Return the [X, Y] coordinate for the center point of the cell that contains the specified text.  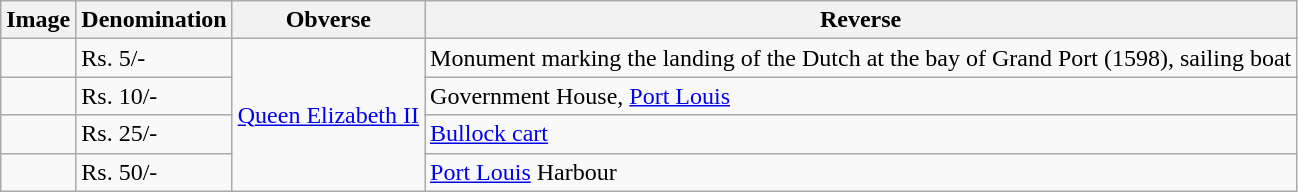
Rs. 25/- [154, 134]
Image [38, 20]
Port Louis Harbour [861, 172]
Queen Elizabeth II [328, 115]
Rs. 50/- [154, 172]
Reverse [861, 20]
Rs. 5/- [154, 58]
Rs. 10/- [154, 96]
Monument marking the landing of the Dutch at the bay of Grand Port (1598), sailing boat [861, 58]
Bullock cart [861, 134]
Denomination [154, 20]
Obverse [328, 20]
Government House, Port Louis [861, 96]
